Find where the given text appears and provide that cell's center as (x, y) coordinate. 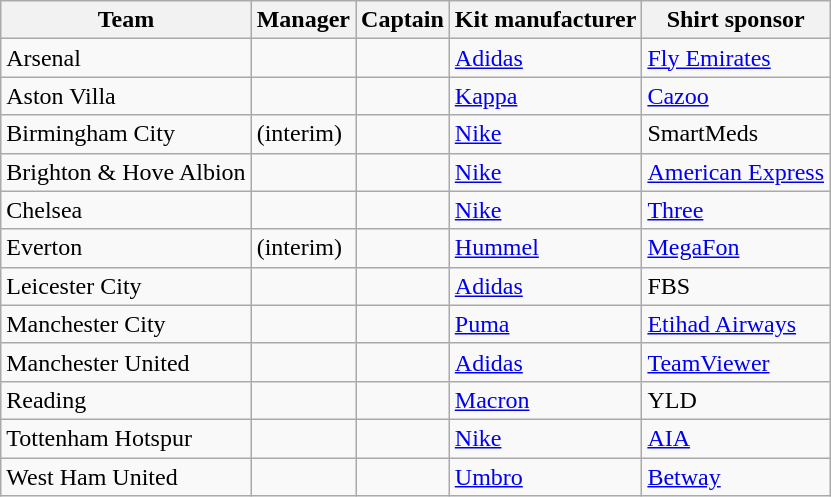
Kappa (546, 96)
Brighton & Hove Albion (126, 172)
Three (736, 210)
Cazoo (736, 96)
Manchester United (126, 362)
TeamViewer (736, 362)
Shirt sponsor (736, 20)
Tottenham Hotspur (126, 438)
Team (126, 20)
FBS (736, 286)
Betway (736, 477)
American Express (736, 172)
Captain (403, 20)
Everton (126, 248)
Kit manufacturer (546, 20)
SmartMeds (736, 134)
Chelsea (126, 210)
Hummel (546, 248)
Macron (546, 400)
Manager (303, 20)
Puma (546, 324)
Umbro (546, 477)
West Ham United (126, 477)
Etihad Airways (736, 324)
YLD (736, 400)
Birmingham City (126, 134)
Manchester City (126, 324)
MegaFon (736, 248)
AIA (736, 438)
Leicester City (126, 286)
Aston Villa (126, 96)
Arsenal (126, 58)
Reading (126, 400)
Fly Emirates (736, 58)
